Determine the [X, Y] coordinate at the center of the cell enclosing the given text.  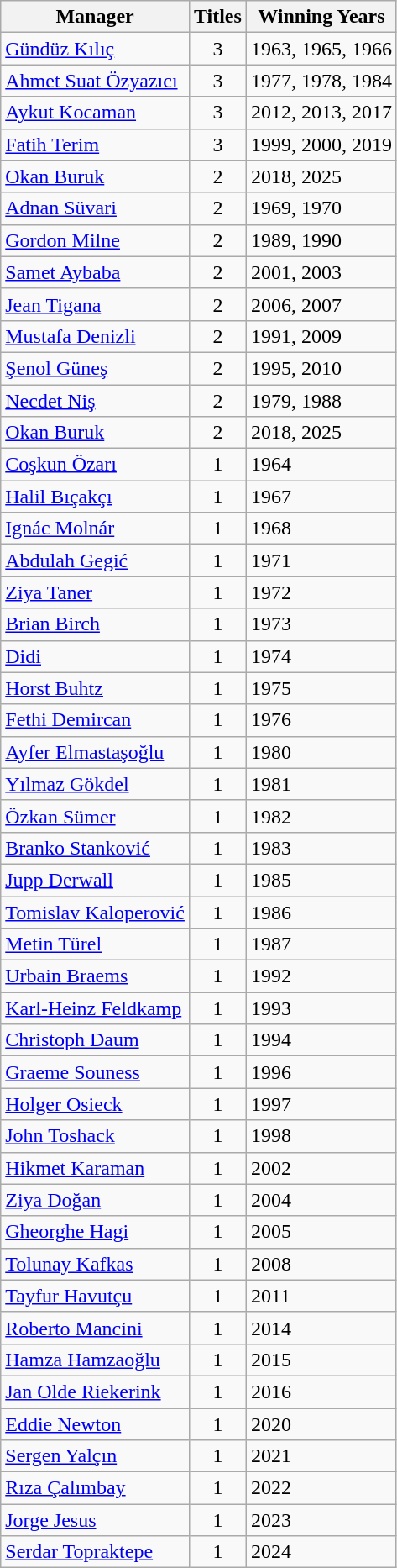
1987 [321, 944]
John Toshack [96, 1136]
2014 [321, 1328]
Hikmet Karaman [96, 1168]
Didi [96, 656]
Serdar Topraktepe [96, 1552]
Tomislav Kaloperović [96, 912]
1989, 1990 [321, 240]
2011 [321, 1296]
Şenol Güneş [96, 368]
Manager [96, 17]
1986 [321, 912]
Holger Osieck [96, 1104]
1991, 2009 [321, 336]
1963, 1965, 1966 [321, 49]
Metin Türel [96, 944]
2002 [321, 1168]
2008 [321, 1264]
Jean Tigana [96, 304]
Necdet Niş [96, 401]
Jupp Derwall [96, 880]
1997 [321, 1104]
1981 [321, 784]
Sergen Yalçın [96, 1456]
Horst Buhtz [96, 688]
1972 [321, 592]
Tolunay Kafkas [96, 1264]
2006, 2007 [321, 304]
Eddie Newton [96, 1424]
Karl-Heinz Feldkamp [96, 1008]
1971 [321, 560]
Brian Birch [96, 624]
2021 [321, 1456]
1967 [321, 497]
2012, 2013, 2017 [321, 113]
1977, 1978, 1984 [321, 81]
Tayfur Havutçu [96, 1296]
Ziya Doğan [96, 1200]
Özkan Sümer [96, 816]
1964 [321, 465]
1994 [321, 1040]
Ignác Molnár [96, 529]
1968 [321, 529]
1979, 1988 [321, 401]
Fatih Terim [96, 145]
Winning Years [321, 17]
Abdulah Gegić [96, 560]
1993 [321, 1008]
Graeme Souness [96, 1072]
Ahmet Suat Özyazıcı [96, 81]
1983 [321, 848]
2022 [321, 1488]
Titles [217, 17]
2024 [321, 1552]
Urbain Braems [96, 976]
1985 [321, 880]
Ziya Taner [96, 592]
2005 [321, 1232]
1998 [321, 1136]
1982 [321, 816]
2004 [321, 1200]
Christoph Daum [96, 1040]
1999, 2000, 2019 [321, 145]
Ayfer Elmastaşoğlu [96, 752]
Aykut Kocaman [96, 113]
Rıza Çalımbay [96, 1488]
Halil Bıçakçı [96, 497]
Roberto Mancini [96, 1328]
2016 [321, 1392]
2020 [321, 1424]
Jan Olde Riekerink [96, 1392]
1995, 2010 [321, 368]
1974 [321, 656]
Gordon Milne [96, 240]
1973 [321, 624]
1980 [321, 752]
1992 [321, 976]
Yılmaz Gökdel [96, 784]
Coşkun Özarı [96, 465]
2001, 2003 [321, 272]
Gündüz Kılıç [96, 49]
Branko Stanković [96, 848]
Hamza Hamzaoğlu [96, 1360]
1969, 1970 [321, 208]
2015 [321, 1360]
Gheorghe Hagi [96, 1232]
Samet Aybaba [96, 272]
Adnan Süvari [96, 208]
Jorge Jesus [96, 1520]
1996 [321, 1072]
1976 [321, 720]
2023 [321, 1520]
Fethi Demircan [96, 720]
Mustafa Denizli [96, 336]
1975 [321, 688]
